Locate the cell with the specified text and output its (X, Y) center coordinate. 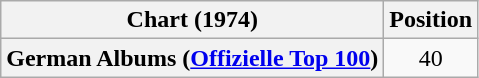
40 (431, 58)
German Albums (Offizielle Top 100) (192, 58)
Position (431, 20)
Chart (1974) (192, 20)
